Output the (X, Y) coordinate of the center of the cell containing the given text.  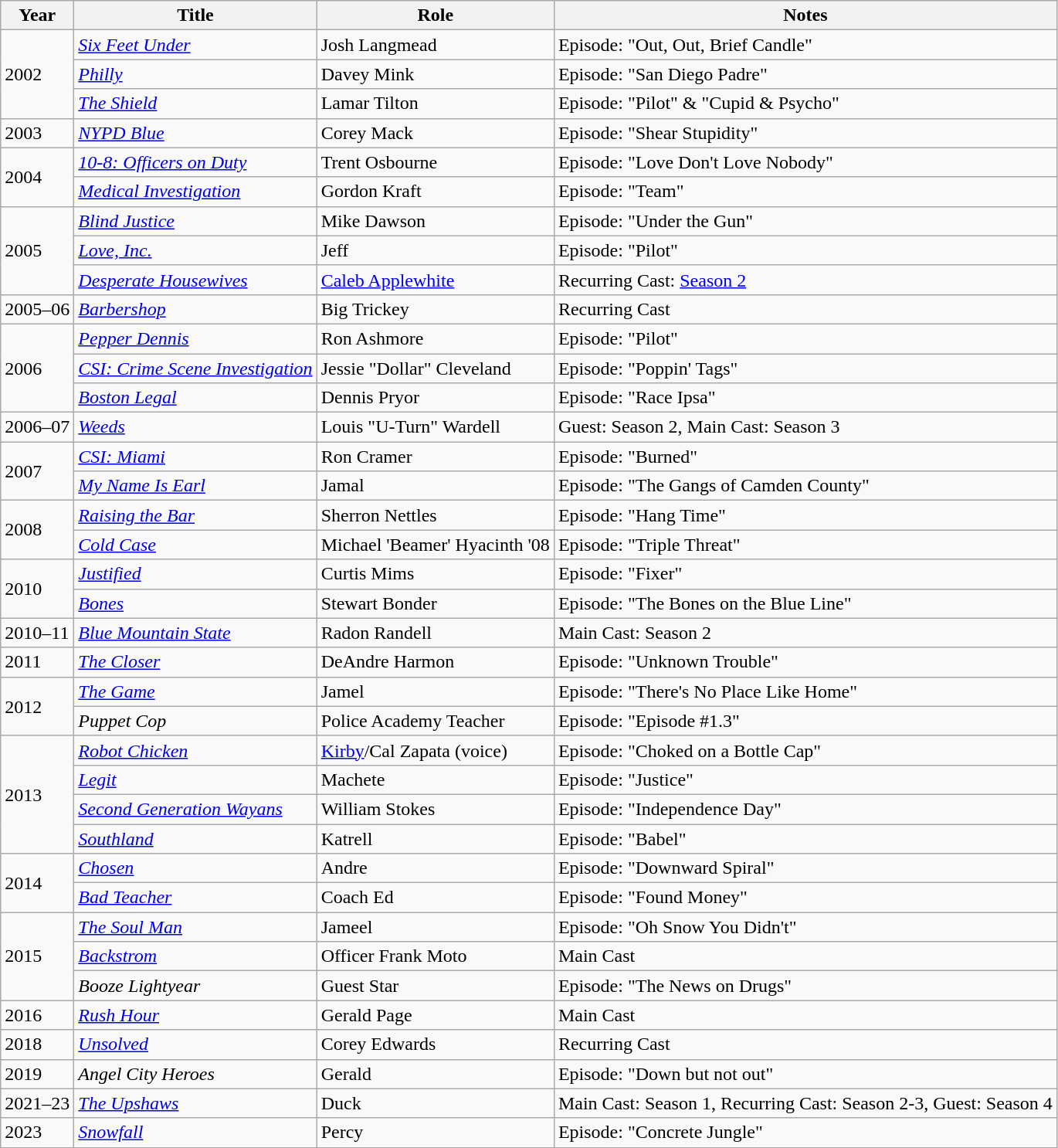
Rush Hour (195, 1015)
Louis "U-Turn" Wardell (436, 427)
Josh Langmead (436, 45)
Episode: "San Diego Padre" (805, 74)
2019 (37, 1074)
DeAndre Harmon (436, 662)
2021–23 (37, 1103)
Southland (195, 838)
2013 (37, 794)
Stewart Bonder (436, 603)
2003 (37, 133)
Desperate Housewives (195, 280)
Booze Lightyear (195, 986)
10-8: Officers on Duty (195, 162)
Episode: "Shear Stupidity" (805, 133)
Six Feet Under (195, 45)
Caleb Applewhite (436, 280)
Episode: "Independence Day" (805, 809)
Radon Randell (436, 633)
Gerald (436, 1074)
Episode: "Out, Out, Brief Candle" (805, 45)
Episode: "The Bones on the Blue Line" (805, 603)
The Game (195, 691)
Guest: Season 2, Main Cast: Season 3 (805, 427)
Police Academy Teacher (436, 721)
Gerald Page (436, 1015)
Episode: "Unknown Trouble" (805, 662)
Angel City Heroes (195, 1074)
Episode: "Justice" (805, 779)
Episode: "Under the Gun" (805, 221)
Episode: "Hang Time" (805, 515)
The Soul Man (195, 927)
Puppet Cop (195, 721)
Philly (195, 74)
2006–07 (37, 427)
CSI: Miami (195, 457)
Sherron Nettles (436, 515)
Episode: "Babel" (805, 838)
Episode: "Love Don't Love Nobody" (805, 162)
Notes (805, 15)
Legit (195, 779)
Episode: "Triple Threat" (805, 545)
2005–06 (37, 309)
Unsolved (195, 1044)
Mike Dawson (436, 221)
Officer Frank Moto (436, 956)
Curtis Mims (436, 574)
Jameel (436, 927)
Main Cast: Season 2 (805, 633)
2014 (37, 883)
Corey Edwards (436, 1044)
Dennis Pryor (436, 398)
Blind Justice (195, 221)
Trent Osbourne (436, 162)
2015 (37, 956)
Justified (195, 574)
Jessie "Dollar" Cleveland (436, 369)
2016 (37, 1015)
2004 (37, 177)
Episode: "Choked on a Bottle Cap" (805, 750)
Title (195, 15)
Jeff (436, 250)
Weeds (195, 427)
Episode: "Poppin' Tags" (805, 369)
Episode: "Burned" (805, 457)
Coach Ed (436, 898)
Boston Legal (195, 398)
Ron Cramer (436, 457)
Guest Star (436, 986)
Davey Mink (436, 74)
Second Generation Wayans (195, 809)
Cold Case (195, 545)
Kirby/Cal Zapata (voice) (436, 750)
Episode: "Found Money" (805, 898)
Role (436, 15)
Blue Mountain State (195, 633)
Michael 'Beamer' Hyacinth '08 (436, 545)
Episode: "Race Ipsa" (805, 398)
Recurring Cast: Season 2 (805, 280)
Big Trickey (436, 309)
2006 (37, 368)
Snowfall (195, 1133)
2023 (37, 1133)
2007 (37, 471)
My Name Is Earl (195, 486)
Machete (436, 779)
2010–11 (37, 633)
Episode: "The News on Drugs" (805, 986)
Duck (436, 1103)
2012 (37, 706)
Episode: "Episode #1.3" (805, 721)
2011 (37, 662)
Main Cast: Season 1, Recurring Cast: Season 2-3, Guest: Season 4 (805, 1103)
Episode: "Down but not out" (805, 1074)
Episode: "Team" (805, 192)
Lamar Tilton (436, 104)
Bad Teacher (195, 898)
2010 (37, 589)
Medical Investigation (195, 192)
2005 (37, 250)
Episode: "Fixer" (805, 574)
The Upshaws (195, 1103)
Gordon Kraft (436, 192)
2008 (37, 530)
Year (37, 15)
CSI: Crime Scene Investigation (195, 369)
William Stokes (436, 809)
Chosen (195, 868)
The Shield (195, 104)
Raising the Bar (195, 515)
Love, Inc. (195, 250)
Robot Chicken (195, 750)
Episode: "Pilot" & "Cupid & Psycho" (805, 104)
Episode: "There's No Place Like Home" (805, 691)
Backstrom (195, 956)
Barbershop (195, 309)
Episode: "Oh Snow You Didn't" (805, 927)
Ron Ashmore (436, 338)
Pepper Dennis (195, 338)
2002 (37, 74)
Percy (436, 1133)
NYPD Blue (195, 133)
Episode: "Concrete Jungle" (805, 1133)
Katrell (436, 838)
Corey Mack (436, 133)
Episode: "Downward Spiral" (805, 868)
2018 (37, 1044)
Episode: "The Gangs of Camden County" (805, 486)
Andre (436, 868)
Jamal (436, 486)
Bones (195, 603)
The Closer (195, 662)
Jamel (436, 691)
